Return [X, Y] of the center of cell containing provided text 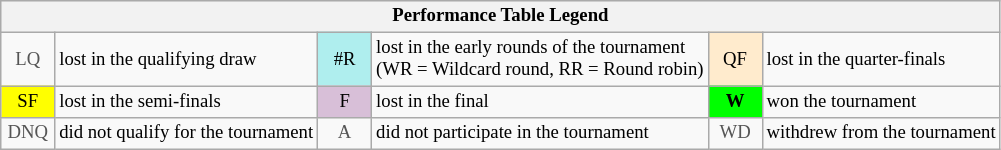
DNQ [28, 134]
did not participate in the tournament [540, 134]
lost in the early rounds of the tournament(WR = Wildcard round, RR = Round robin) [540, 60]
lost in the quarter-finals [881, 60]
LQ [28, 60]
withdrew from the tournament [881, 134]
#R [345, 60]
won the tournament [881, 102]
SF [28, 102]
QF [735, 60]
F [345, 102]
Performance Table Legend [500, 16]
lost in the qualifying draw [186, 60]
W [735, 102]
lost in the semi-finals [186, 102]
lost in the final [540, 102]
A [345, 134]
did not qualify for the tournament [186, 134]
WD [735, 134]
